From the cell containing the given text, extract its center point as [x, y] coordinate. 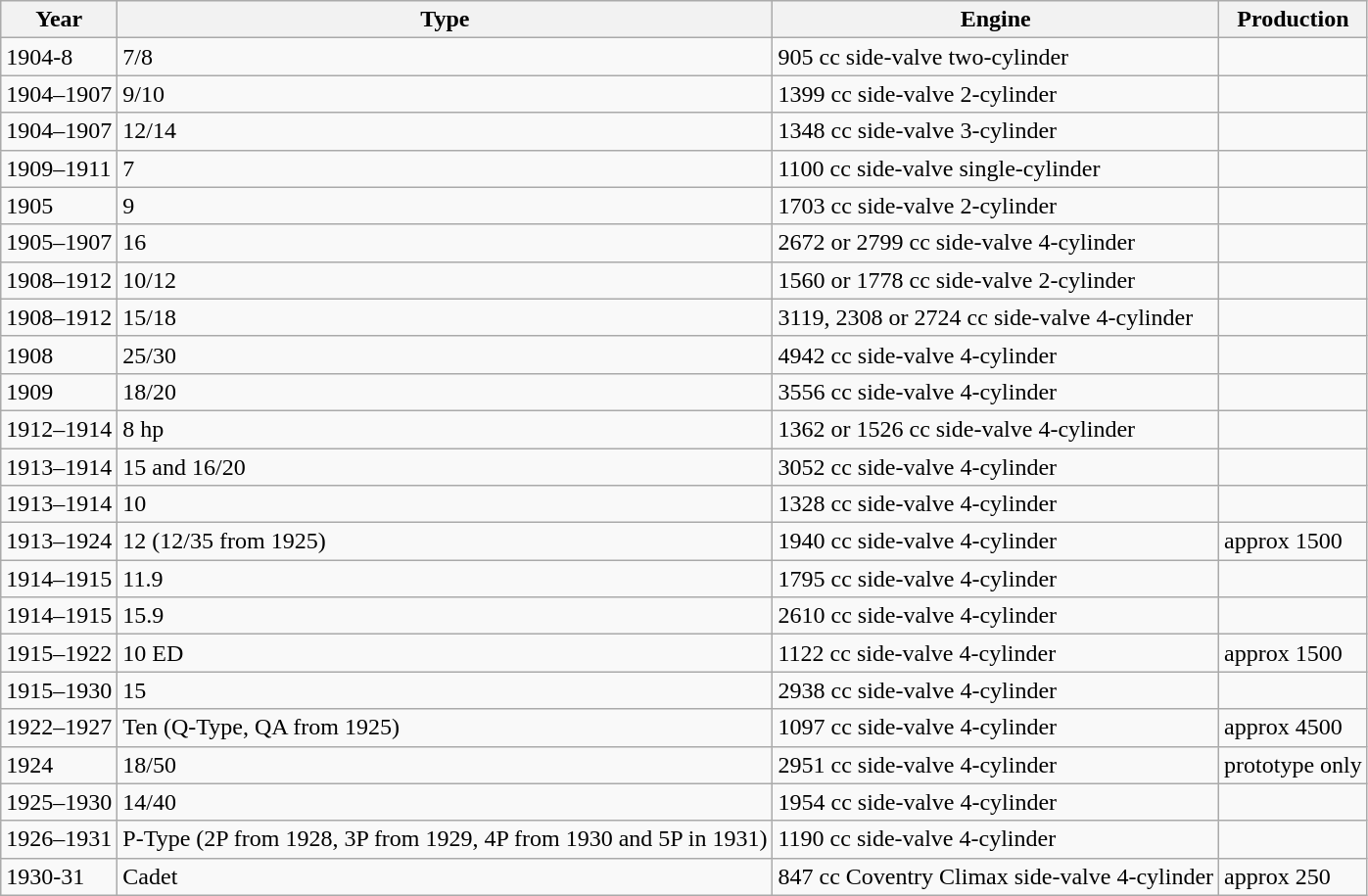
1913–1924 [59, 542]
14/40 [445, 802]
12/14 [445, 131]
15/18 [445, 317]
10 [445, 504]
15 and 16/20 [445, 467]
15.9 [445, 616]
1924 [59, 765]
2951 cc side-valve 4-cylinder [996, 765]
1954 cc side-valve 4-cylinder [996, 802]
1399 cc side-valve 2-cylinder [996, 94]
approx 250 [1294, 876]
12 (12/35 from 1925) [445, 542]
2672 or 2799 cc side-valve 4-cylinder [996, 243]
3052 cc side-valve 4-cylinder [996, 467]
1190 cc side-valve 4-cylinder [996, 839]
3119, 2308 or 2724 cc side-valve 4-cylinder [996, 317]
16 [445, 243]
1908 [59, 354]
Type [445, 20]
1122 cc side-valve 4-cylinder [996, 653]
1348 cc side-valve 3-cylinder [996, 131]
Cadet [445, 876]
10 ED [445, 653]
1100 cc side-valve single-cylinder [996, 168]
4942 cc side-valve 4-cylinder [996, 354]
Production [1294, 20]
2610 cc side-valve 4-cylinder [996, 616]
1795 cc side-valve 4-cylinder [996, 579]
18/50 [445, 765]
905 cc side-valve two-cylinder [996, 57]
18/20 [445, 392]
8 hp [445, 429]
3556 cc side-valve 4-cylinder [996, 392]
1905 [59, 206]
1926–1931 [59, 839]
7/8 [445, 57]
1909 [59, 392]
1940 cc side-valve 4-cylinder [996, 542]
1703 cc side-valve 2-cylinder [996, 206]
1560 or 1778 cc side-valve 2-cylinder [996, 280]
1930-31 [59, 876]
P-Type (2P from 1928, 3P from 1929, 4P from 1930 and 5P in 1931) [445, 839]
9 [445, 206]
Ten (Q-Type, QA from 1925) [445, 728]
1922–1927 [59, 728]
1925–1930 [59, 802]
1915–1922 [59, 653]
9/10 [445, 94]
approx 4500 [1294, 728]
15 [445, 690]
Year [59, 20]
1904-8 [59, 57]
1097 cc side-valve 4-cylinder [996, 728]
10/12 [445, 280]
Engine [996, 20]
1912–1914 [59, 429]
prototype only [1294, 765]
11.9 [445, 579]
1328 cc side-valve 4-cylinder [996, 504]
1362 or 1526 cc side-valve 4-cylinder [996, 429]
7 [445, 168]
1915–1930 [59, 690]
1905–1907 [59, 243]
25/30 [445, 354]
847 cc Coventry Climax side-valve 4-cylinder [996, 876]
2938 cc side-valve 4-cylinder [996, 690]
1909–1911 [59, 168]
